Capture the cell that displays the provided text and extract its [X, Y] central coordinate. 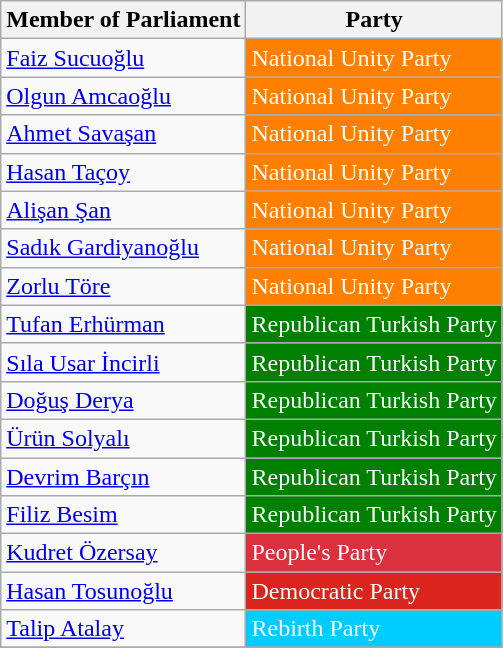
Olgun Amcaoğlu [124, 96]
People's Party [374, 553]
Tufan Erhürman [124, 324]
Kudret Özersay [124, 553]
Zorlu Töre [124, 286]
Democratic Party [374, 591]
Party [374, 20]
Sıla Usar İncirli [124, 362]
Filiz Besim [124, 515]
Faiz Sucuoğlu [124, 58]
Member of Parliament [124, 20]
Talip Atalay [124, 629]
Hasan Taçoy [124, 172]
Ahmet Savaşan [124, 134]
Alişan Şan [124, 210]
Rebirth Party [374, 629]
Hasan Tosunoğlu [124, 591]
Devrim Barçın [124, 477]
Sadık Gardiyanoğlu [124, 248]
Doğuş Derya [124, 400]
Ürün Solyalı [124, 438]
